From the cell containing the given text, extract its center point as (X, Y) coordinate. 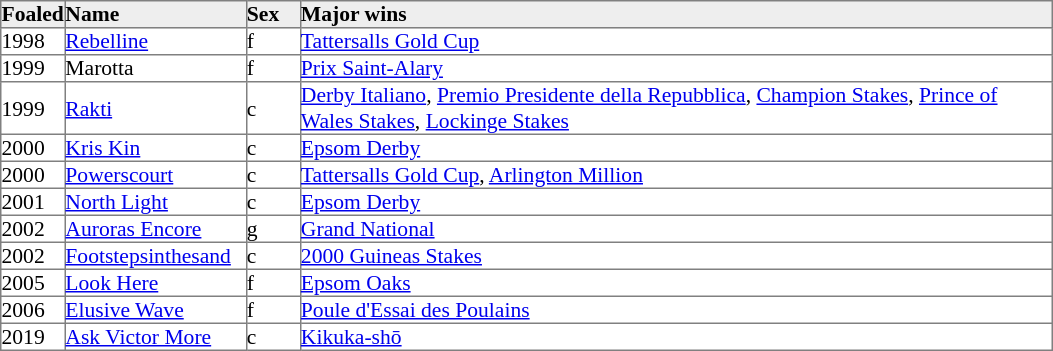
Look Here (156, 282)
Prix Saint-Alary (676, 68)
Foaled (33, 14)
Poule d'Essai des Poulains (676, 310)
Powerscourt (156, 174)
2001 (33, 202)
Tattersalls Gold Cup (676, 42)
Tattersalls Gold Cup, Arlington Million (676, 174)
Rebelline (156, 42)
Ask Victor More (156, 336)
Elusive Wave (156, 310)
Footstepsinthesand (156, 256)
g (273, 228)
Kikuka-shō (676, 336)
Sex (273, 14)
2000 Guineas Stakes (676, 256)
2006 (33, 310)
Kris Kin (156, 148)
North Light (156, 202)
1998 (33, 42)
2019 (33, 336)
Auroras Encore (156, 228)
Name (156, 14)
Epsom Oaks (676, 282)
Rakti (156, 108)
2005 (33, 282)
Derby Italiano, Premio Presidente della Repubblica, Champion Stakes, Prince of Wales Stakes, Lockinge Stakes (676, 108)
Major wins (676, 14)
Grand National (676, 228)
Marotta (156, 68)
